Return the (X, Y) coordinate for the center point of the cell that contains the specified text.  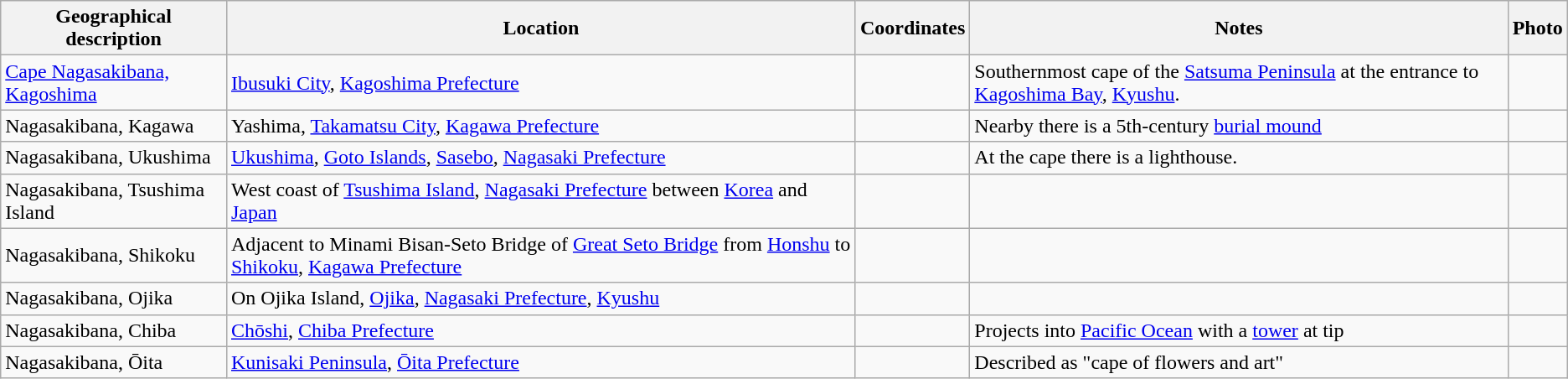
Adjacent to Minami Bisan-Seto Bridge of Great Seto Bridge from Honshu to Shikoku, Kagawa Prefecture (541, 255)
Notes (1239, 29)
Geographical description (114, 29)
At the cape there is a lighthouse. (1239, 158)
Location (541, 29)
Nagasakibana, Chiba (114, 330)
Yashima, Takamatsu City, Kagawa Prefecture (541, 126)
Nearby there is a 5th-century burial mound (1239, 126)
Chōshi, Chiba Prefecture (541, 330)
Photo (1538, 29)
Projects into Pacific Ocean with a tower at tip (1239, 330)
West coast of Tsushima Island, Nagasaki Prefecture between Korea and Japan (541, 201)
Coordinates (912, 29)
Nagasakibana, Tsushima Island (114, 201)
Ukushima, Goto Islands, Sasebo, Nagasaki Prefecture (541, 158)
Nagasakibana, Ukushima (114, 158)
Nagasakibana, Ōita (114, 362)
Ibusuki City, Kagoshima Prefecture (541, 82)
Kunisaki Peninsula, Ōita Prefecture (541, 362)
Described as "cape of flowers and art" (1239, 362)
Southernmost cape of the Satsuma Peninsula at the entrance to Kagoshima Bay, Kyushu. (1239, 82)
Nagasakibana, Ojika (114, 299)
On Ojika Island, Ojika, Nagasaki Prefecture, Kyushu (541, 299)
Nagasakibana, Shikoku (114, 255)
Nagasakibana, Kagawa (114, 126)
Cape Nagasakibana, Kagoshima (114, 82)
